Detect which cell encompasses the target text, then output its [x, y] center coordinate. 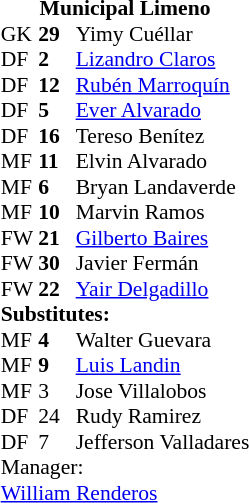
22 [57, 288]
11 [57, 161]
21 [57, 237]
16 [57, 135]
7 [57, 441]
12 [57, 84]
9 [57, 365]
10 [57, 212]
24 [57, 416]
30 [57, 263]
2 [57, 59]
29 [57, 33]
6 [57, 186]
4 [57, 339]
5 [57, 110]
3 [57, 390]
GK [20, 33]
